Identify which cell holds the provided text, then report its [X, Y] central coordinate. 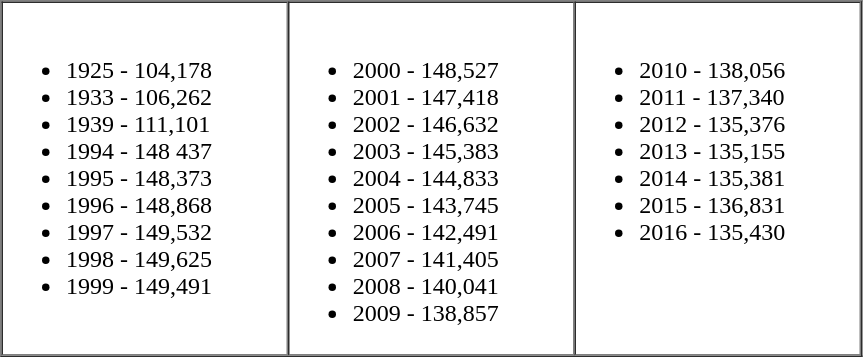
2010 - 138,0562011 - 137,3402012 - 135,3762013 - 135,1552014 - 135,3812015 - 136,8312016 - 135,430 [718, 179]
1925 - 104,1781933 - 106,2621939 - 111,1011994 - 148 4371995 - 148,3731996 - 148,8681997 - 149,5321998 - 149,6251999 - 149,491 [146, 179]
2000 - 148,5272001 - 147,4182002 - 146,6322003 - 145,3832004 - 144,8332005 - 143,7452006 - 142,4912007 - 141,4052008 - 140,0412009 - 138,857 [432, 179]
